Find where the given text appears and provide that cell's center as [x, y] coordinate. 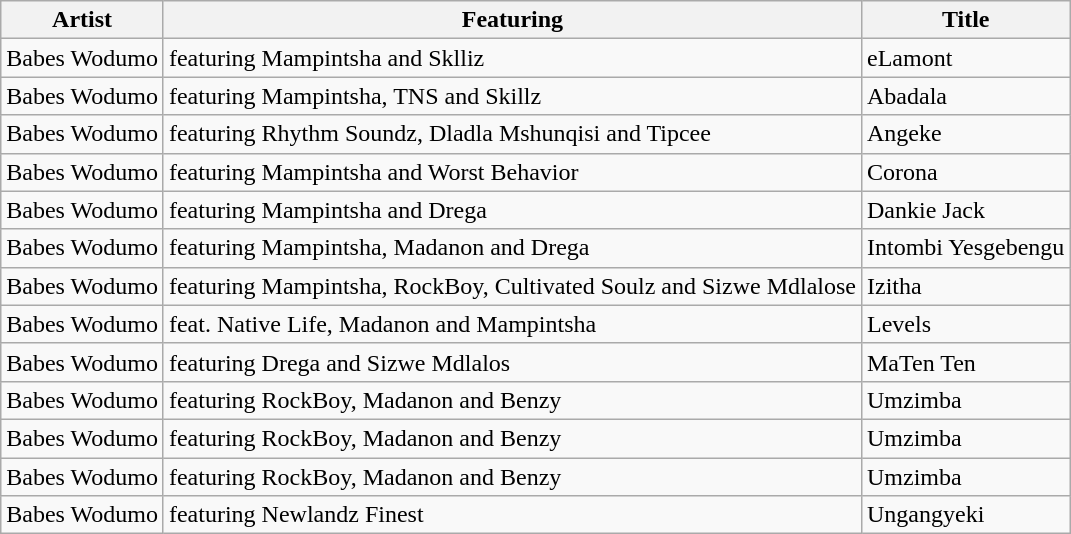
featuring Mampintsha, Madanon and Drega [512, 248]
featuring Mampintsha, TNS and Skillz [512, 96]
featuring Drega and Sizwe Mdlalos [512, 362]
featuring Mampintsha and Drega [512, 210]
featuring Newlandz Finest [512, 515]
Featuring [512, 20]
featuring Mampintsha, RockBoy, Cultivated Soulz and Sizwe Mdlalose [512, 286]
Dankie Jack [965, 210]
featuring Mampintsha and Worst Behavior [512, 172]
eLamont [965, 58]
Izitha [965, 286]
Corona [965, 172]
feat. Native Life, Madanon and Mampintsha [512, 324]
Levels [965, 324]
featuring Mampintsha and Sklliz [512, 58]
Angeke [965, 134]
MaTen Ten [965, 362]
Artist [82, 20]
Title [965, 20]
Intombi Yesgebengu [965, 248]
Abadala [965, 96]
featuring Rhythm Soundz, Dladla Mshunqisi and Tipcee [512, 134]
Ungangyeki [965, 515]
